Capture the cell that displays the provided text and extract its [X, Y] central coordinate. 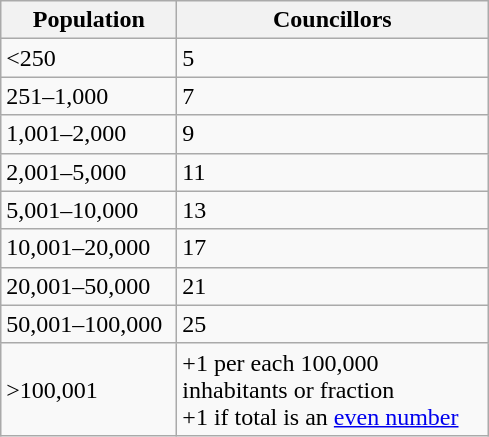
251–1,000 [89, 96]
11 [332, 172]
7 [332, 96]
>100,001 [89, 389]
Population [89, 20]
9 [332, 134]
2,001–5,000 [89, 172]
5,001–10,000 [89, 210]
<250 [89, 58]
25 [332, 324]
20,001–50,000 [89, 286]
1,001–2,000 [89, 134]
17 [332, 248]
50,001–100,000 [89, 324]
21 [332, 286]
Councillors [332, 20]
10,001–20,000 [89, 248]
13 [332, 210]
5 [332, 58]
+1 per each 100,000 inhabitants or fraction+1 if total is an even number [332, 389]
